Pinpoint the cell where the given text exists, returning its (X, Y) midpoint coordinate. 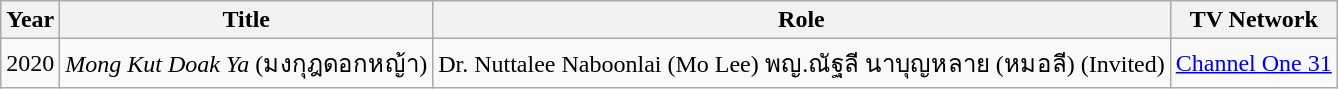
Mong Kut Doak Ya (มงกุฎดอกหญ้า) (246, 64)
Year (30, 20)
Dr. Nuttalee Naboonlai (Mo Lee) พญ.ณัฐลี นาบุญหลาย (หมอลี) (Invited) (802, 64)
TV Network (1254, 20)
Title (246, 20)
Channel One 31 (1254, 64)
Role (802, 20)
2020 (30, 64)
